Extract the [x, y] coordinate from the center of the cell holding the provided text.  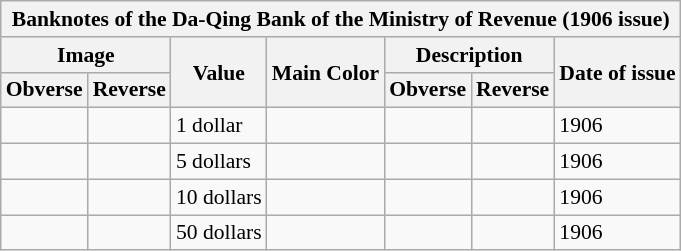
Image [86, 55]
Description [469, 55]
5 dollars [219, 162]
Banknotes of the Da-Qing Bank of the Ministry of Revenue (1906 issue) [341, 19]
10 dollars [219, 197]
Date of issue [617, 72]
50 dollars [219, 233]
1 dollar [219, 126]
Main Color [326, 72]
Value [219, 72]
